Locate the cell with the specified text and output its [X, Y] center coordinate. 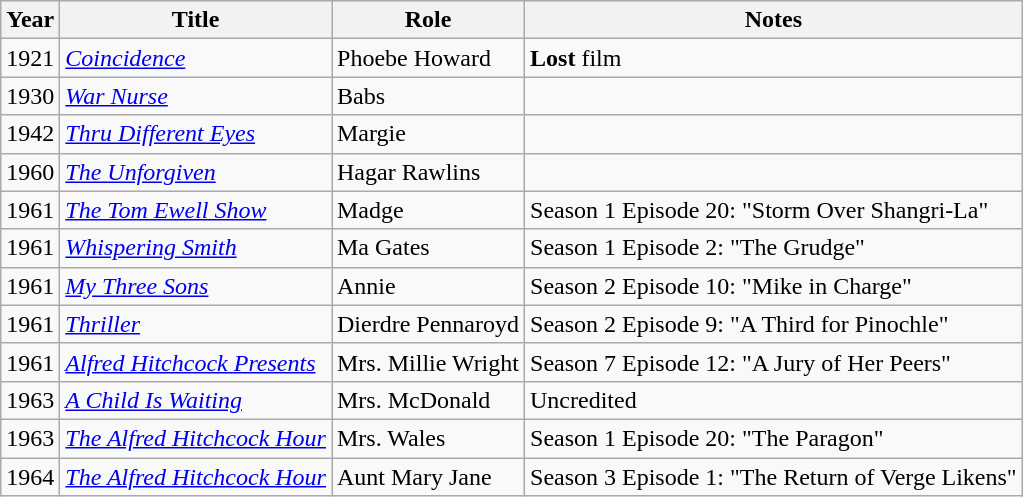
1964 [30, 477]
War Nurse [196, 96]
Season 1 Episode 20: "Storm Over Shangri-La" [774, 210]
Notes [774, 20]
Margie [428, 134]
Season 7 Episode 12: "A Jury of Her Peers" [774, 362]
A Child Is Waiting [196, 400]
Coincidence [196, 58]
Alfred Hitchcock Presents [196, 362]
Role [428, 20]
Aunt Mary Jane [428, 477]
Season 2 Episode 9: "A Third for Pinochle" [774, 324]
Lost film [774, 58]
Season 2 Episode 10: "Mike in Charge" [774, 286]
Mrs. Wales [428, 438]
Season 1 Episode 20: "The Paragon" [774, 438]
Madge [428, 210]
Ma Gates [428, 248]
Uncredited [774, 400]
1960 [30, 172]
My Three Sons [196, 286]
Annie [428, 286]
The Tom Ewell Show [196, 210]
Mrs. Millie Wright [428, 362]
Thru Different Eyes [196, 134]
The Unforgiven [196, 172]
1921 [30, 58]
Whispering Smith [196, 248]
Thriller [196, 324]
1930 [30, 96]
Phoebe Howard [428, 58]
Dierdre Pennaroyd [428, 324]
1942 [30, 134]
Year [30, 20]
Babs [428, 96]
Season 3 Episode 1: "The Return of Verge Likens" [774, 477]
Mrs. McDonald [428, 400]
Title [196, 20]
Hagar Rawlins [428, 172]
Season 1 Episode 2: "The Grudge" [774, 248]
